Detect which cell encompasses the target text, then output its (X, Y) center coordinate. 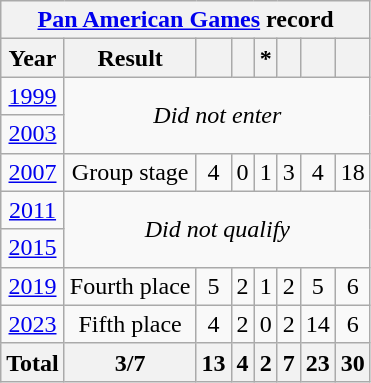
Pan American Games record (186, 20)
2019 (33, 286)
Result (130, 58)
Fourth place (130, 286)
30 (352, 362)
3/7 (130, 362)
Total (33, 362)
2011 (33, 210)
Year (33, 58)
Did not enter (217, 115)
2003 (33, 134)
Did not qualify (217, 229)
Fifth place (130, 324)
2007 (33, 172)
1999 (33, 96)
23 (318, 362)
2023 (33, 324)
18 (352, 172)
2015 (33, 248)
13 (214, 362)
14 (318, 324)
* (266, 58)
3 (288, 172)
Group stage (130, 172)
7 (288, 362)
